Return [X, Y] of the center of cell containing provided text 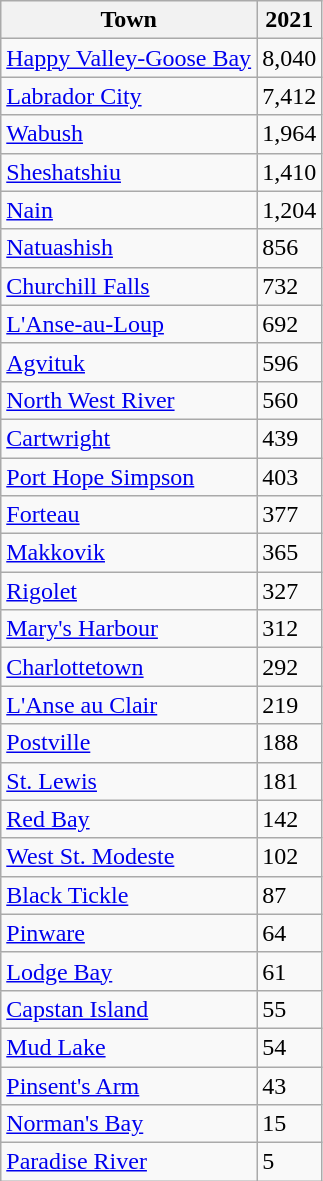
188 [290, 743]
Cartwright [129, 438]
692 [290, 324]
439 [290, 438]
Pinsent's Arm [129, 1085]
Capstan Island [129, 1009]
327 [290, 591]
Labrador City [129, 96]
732 [290, 286]
Natuashish [129, 248]
L'Anse au Clair [129, 705]
61 [290, 971]
87 [290, 895]
Forteau [129, 515]
2021 [290, 20]
Rigolet [129, 591]
15 [290, 1124]
Makkovik [129, 553]
West St. Modeste [129, 857]
7,412 [290, 96]
Charlottetown [129, 667]
Port Hope Simpson [129, 477]
L'Anse-au-Loup [129, 324]
Paradise River [129, 1162]
292 [290, 667]
5 [290, 1162]
142 [290, 819]
181 [290, 781]
596 [290, 362]
1,204 [290, 210]
Postville [129, 743]
Pinware [129, 933]
8,040 [290, 58]
55 [290, 1009]
North West River [129, 400]
Red Bay [129, 819]
Churchill Falls [129, 286]
Mary's Harbour [129, 629]
64 [290, 933]
1,964 [290, 134]
Nain [129, 210]
Norman's Bay [129, 1124]
Black Tickle [129, 895]
Sheshatshiu [129, 172]
377 [290, 515]
102 [290, 857]
312 [290, 629]
Mud Lake [129, 1047]
Town [129, 20]
Wabush [129, 134]
St. Lewis [129, 781]
560 [290, 400]
54 [290, 1047]
365 [290, 553]
1,410 [290, 172]
219 [290, 705]
Happy Valley-Goose Bay [129, 58]
403 [290, 477]
Agvituk [129, 362]
856 [290, 248]
43 [290, 1085]
Lodge Bay [129, 971]
